Capture the cell that displays the provided text and extract its [x, y] central coordinate. 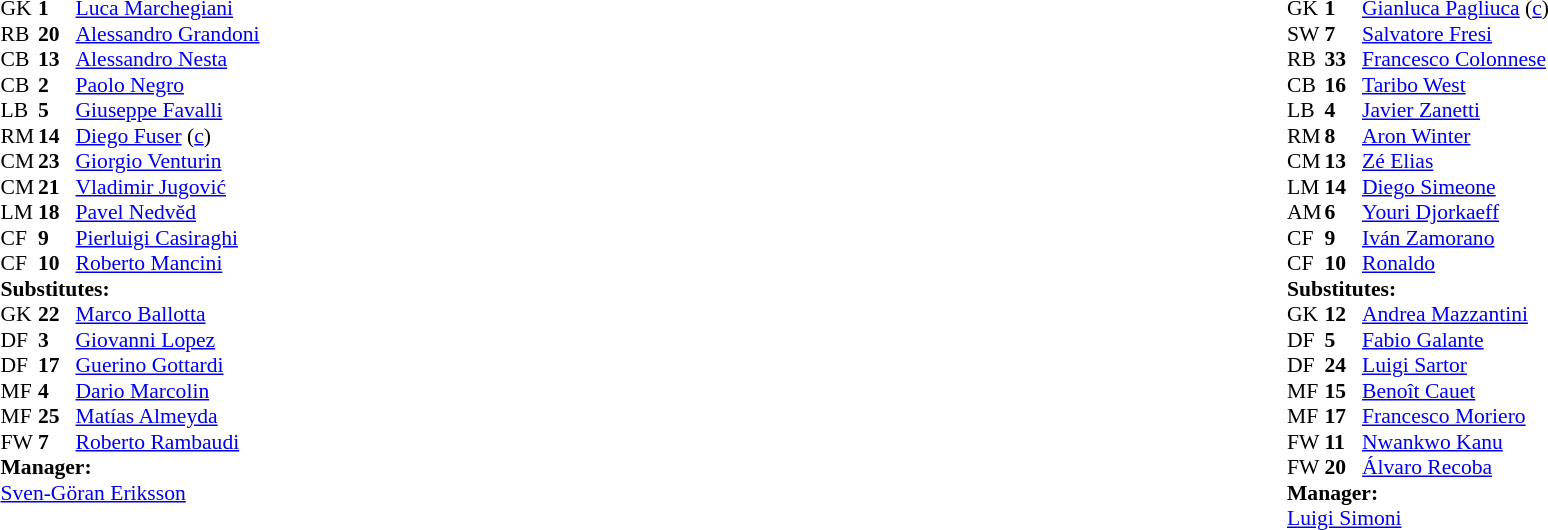
AM [1306, 213]
Diego Fuser (c) [168, 136]
Substitutes: [130, 289]
Giorgio Venturin [168, 161]
24 [1343, 365]
15 [1343, 391]
Paolo Negro [168, 85]
12 [1343, 315]
3 [57, 340]
11 [1343, 442]
23 [57, 161]
Alessandro Nesta [168, 59]
25 [57, 417]
22 [57, 315]
Sven-Göran Eriksson [130, 493]
6 [1343, 213]
2 [57, 85]
Alessandro Grandoni [168, 34]
Roberto Rambaudi [168, 442]
Matías Almeyda [168, 417]
Manager: [130, 467]
Giovanni Lopez [168, 340]
21 [57, 187]
33 [1343, 59]
Roberto Mancini [168, 263]
16 [1343, 85]
Giuseppe Favalli [168, 111]
Marco Ballotta [168, 315]
Pavel Nedvěd [168, 213]
SW [1306, 34]
8 [1343, 136]
Vladimir Jugović [168, 187]
Guerino Gottardi [168, 365]
Dario Marcolin [168, 391]
18 [57, 213]
Pierluigi Casiraghi [168, 238]
